Return (X, Y) of the center of cell containing provided text 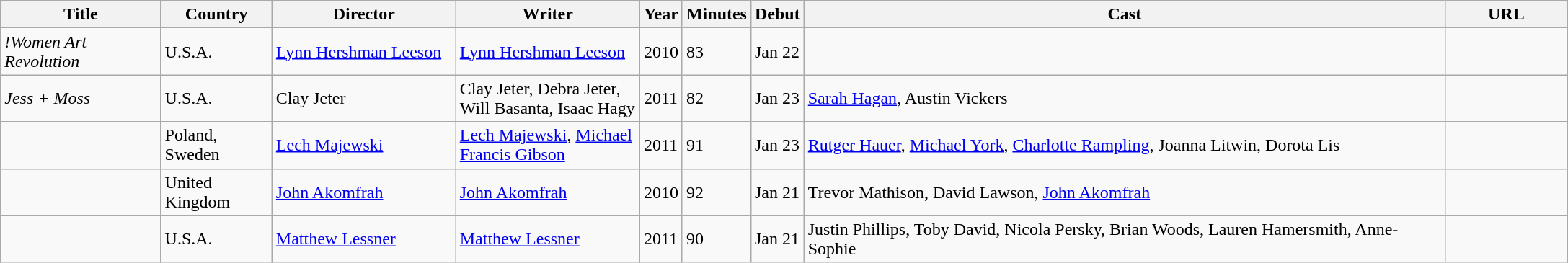
Writer (548, 14)
Trevor Mathison, David Lawson, John Akomfrah (1125, 192)
!Women Art Revolution (81, 52)
URL (1506, 14)
Year (660, 14)
Title (81, 14)
Country (216, 14)
Lech Majewski, Michael Francis Gibson (548, 146)
Clay Jeter, Debra Jeter, Will Basanta, Isaac Hagy (548, 98)
Poland, Sweden (216, 146)
Lech Majewski (363, 146)
83 (717, 52)
Rutger Hauer, Michael York, Charlotte Rampling, Joanna Litwin, Dorota Lis (1125, 146)
Clay Jeter (363, 98)
United Kingdom (216, 192)
Jess + Moss (81, 98)
90 (717, 239)
91 (717, 146)
Jan 22 (777, 52)
Director (363, 14)
Debut (777, 14)
Cast (1125, 14)
82 (717, 98)
Sarah Hagan, Austin Vickers (1125, 98)
Minutes (717, 14)
92 (717, 192)
Justin Phillips, Toby David, Nicola Persky, Brian Woods, Lauren Hamersmith, Anne-Sophie (1125, 239)
